Output the (x, y) coordinate of the center of the cell containing the given text.  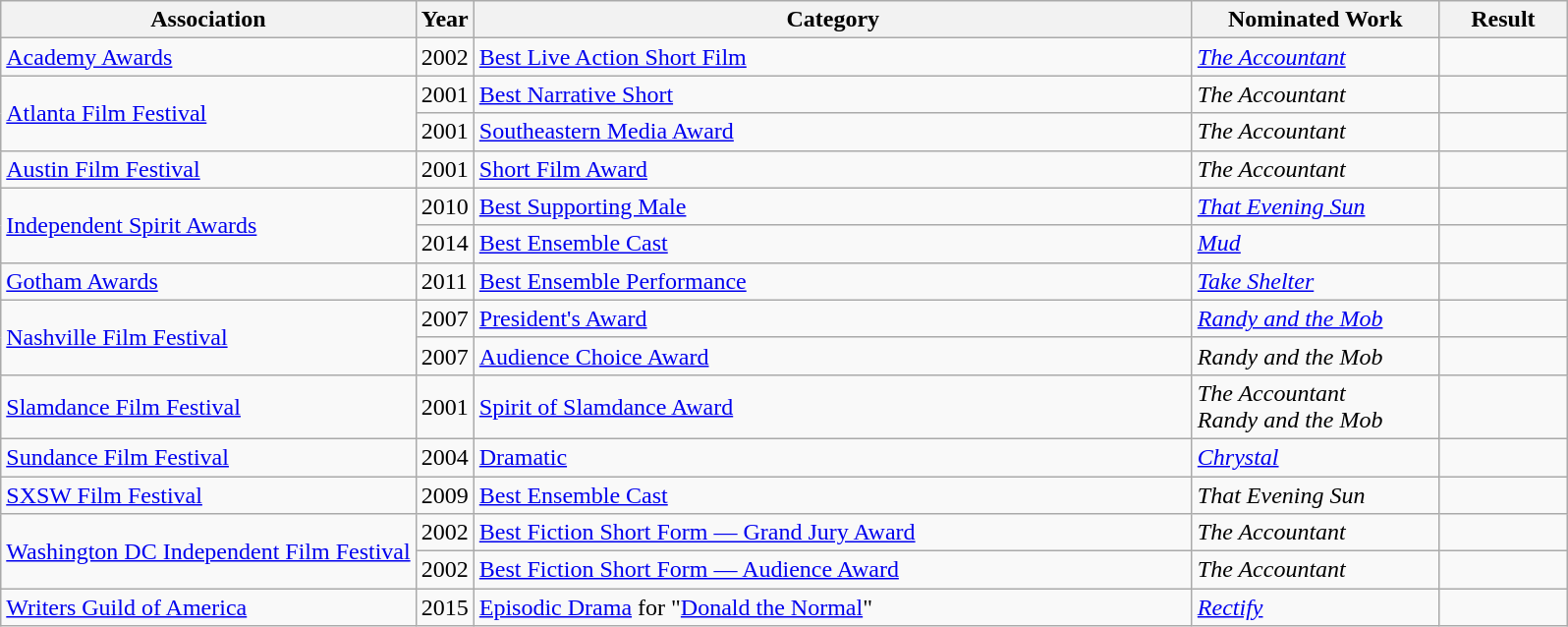
Austin Film Festival (208, 169)
Gotham Awards (208, 281)
Mud (1315, 244)
Take Shelter (1315, 281)
Best Fiction Short Form — Grand Jury Award (833, 533)
Short Film Award (833, 169)
Independent Spirit Awards (208, 225)
Year (444, 20)
The AccountantRandy and the Mob (1315, 407)
Audience Choice Award (833, 356)
2009 (444, 494)
Best Supporting Male (833, 206)
Atlanta Film Festival (208, 113)
Best Narrative Short (833, 94)
Episodic Drama for "Donald the Normal" (833, 607)
2011 (444, 281)
Writers Guild of America (208, 607)
Sundance Film Festival (208, 457)
Southeastern Media Award (833, 132)
2004 (444, 457)
Nominated Work (1315, 20)
Slamdance Film Festival (208, 407)
Result (1503, 20)
Category (833, 20)
2015 (444, 607)
2014 (444, 244)
SXSW Film Festival (208, 494)
Association (208, 20)
2010 (444, 206)
President's Award (833, 318)
Washington DC Independent Film Festival (208, 551)
Best Fiction Short Form — Audience Award (833, 570)
Best Live Action Short Film (833, 57)
Rectify (1315, 607)
Spirit of Slamdance Award (833, 407)
Academy Awards (208, 57)
Nashville Film Festival (208, 337)
Best Ensemble Performance (833, 281)
Dramatic (833, 457)
Chrystal (1315, 457)
